Return [x, y] of the center of cell containing provided text 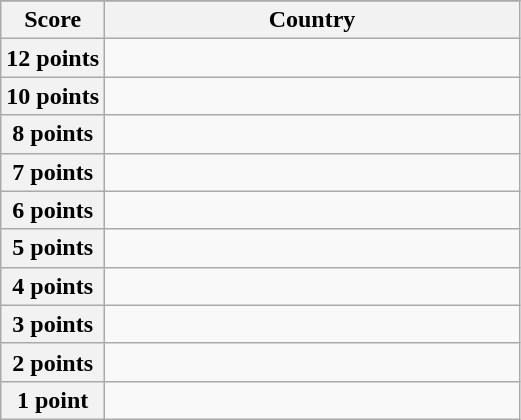
5 points [53, 248]
4 points [53, 286]
8 points [53, 134]
1 point [53, 400]
7 points [53, 172]
10 points [53, 96]
12 points [53, 58]
Country [312, 20]
3 points [53, 324]
2 points [53, 362]
6 points [53, 210]
Score [53, 20]
